Return the (X, Y) coordinate for the center point of the cell that contains the specified text.  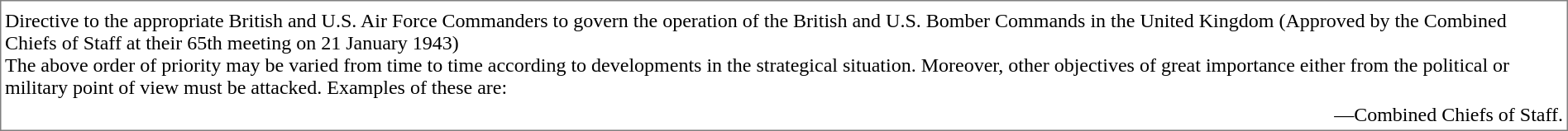
—Combined Chiefs of Staff. (784, 115)
